Pinpoint the cell where the given text exists, returning its (X, Y) midpoint coordinate. 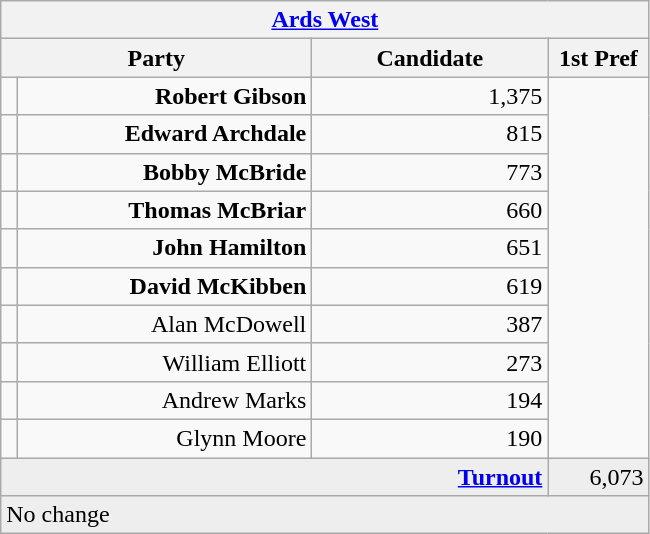
773 (430, 172)
Party (156, 58)
No change (325, 515)
Alan McDowell (165, 324)
387 (430, 324)
Candidate (430, 58)
Robert Gibson (165, 96)
Turnout (274, 477)
619 (430, 286)
815 (430, 134)
6,073 (598, 477)
Thomas McBriar (165, 210)
David McKibben (165, 286)
273 (430, 362)
Edward Archdale (165, 134)
Bobby McBride (165, 172)
1,375 (430, 96)
1st Pref (598, 58)
John Hamilton (165, 248)
Glynn Moore (165, 438)
660 (430, 210)
William Elliott (165, 362)
Andrew Marks (165, 400)
190 (430, 438)
651 (430, 248)
194 (430, 400)
Ards West (325, 20)
